Provide the [X, Y] coordinate of the cell's center where the given text is located.  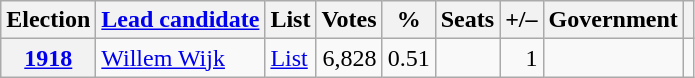
Lead candidate [180, 20]
1918 [48, 58]
% [408, 20]
6,828 [349, 58]
0.51 [408, 58]
+/– [522, 20]
Votes [349, 20]
Government [613, 20]
1 [522, 58]
Election [48, 20]
Willem Wijk [180, 58]
Seats [467, 20]
